Return the (x, y) coordinate for the center point of the cell that contains the specified text.  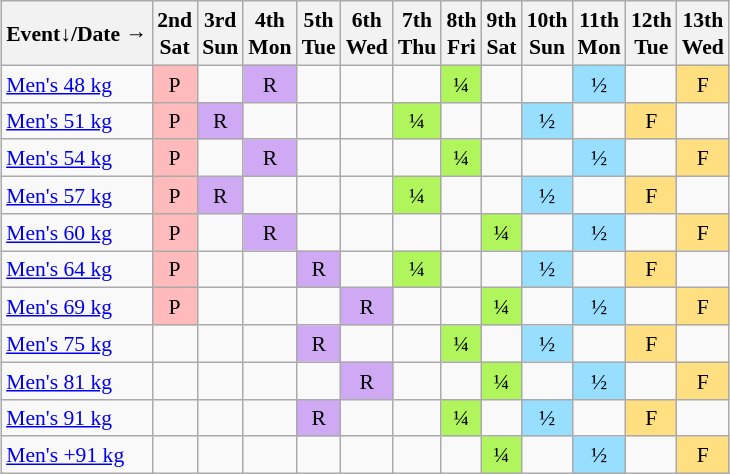
Event↓/Date → (76, 33)
8thFri (461, 33)
4thMon (270, 33)
2ndSat (174, 33)
Men's 75 kg (76, 344)
Men's 54 kg (76, 158)
6thWed (367, 33)
7thThu (418, 33)
5thTue (319, 33)
3rdSun (220, 33)
Men's 48 kg (76, 84)
13thWed (703, 33)
10thSun (548, 33)
Men's 57 kg (76, 194)
12thTue (652, 33)
Men's 60 kg (76, 232)
Men's 91 kg (76, 418)
Men's 81 kg (76, 380)
11thMon (600, 33)
Men's +91 kg (76, 454)
Men's 69 kg (76, 306)
Men's 64 kg (76, 268)
9thSat (501, 33)
Men's 51 kg (76, 120)
